Extract the [X, Y] coordinate from the center of the cell holding the provided text.  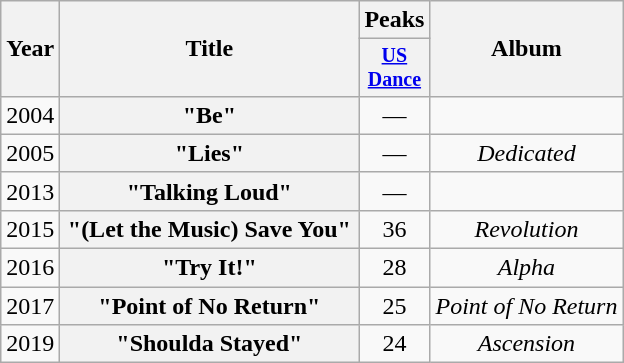
2013 [30, 191]
2004 [30, 115]
28 [394, 268]
Ascension [526, 344]
USDance [394, 68]
25 [394, 306]
2019 [30, 344]
36 [394, 229]
24 [394, 344]
Alpha [526, 268]
Year [30, 49]
"Talking Loud" [210, 191]
"Shoulda Stayed" [210, 344]
Revolution [526, 229]
"Be" [210, 115]
"Try It!" [210, 268]
2017 [30, 306]
2015 [30, 229]
Peaks [394, 20]
2005 [30, 153]
Dedicated [526, 153]
"(Let the Music) Save You" [210, 229]
"Lies" [210, 153]
Title [210, 49]
Point of No Return [526, 306]
"Point of No Return" [210, 306]
Album [526, 49]
2016 [30, 268]
